Detect which cell encompasses the target text, then output its [X, Y] center coordinate. 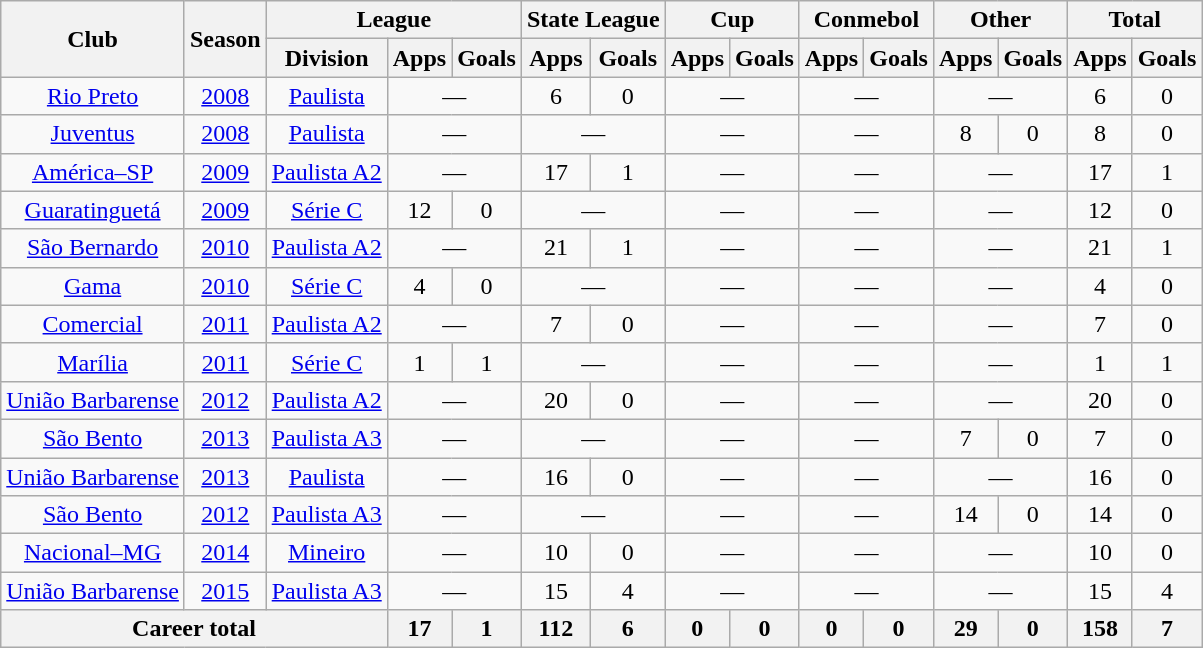
State League [593, 20]
Club [93, 39]
Other [1000, 20]
Marília [93, 362]
2015 [225, 591]
São Bernardo [93, 248]
2014 [225, 553]
Nacional–MG [93, 553]
Total [1135, 20]
Cup [732, 20]
Career total [194, 629]
Rio Preto [93, 96]
Conmebol [866, 20]
Season [225, 39]
Mineiro [326, 553]
Gama [93, 286]
América–SP [93, 172]
Guaratinguetá [93, 210]
29 [965, 629]
158 [1100, 629]
112 [556, 629]
Comercial [93, 324]
Division [326, 58]
League [394, 20]
Juventus [93, 134]
